Detect which cell encompasses the target text, then output its [X, Y] center coordinate. 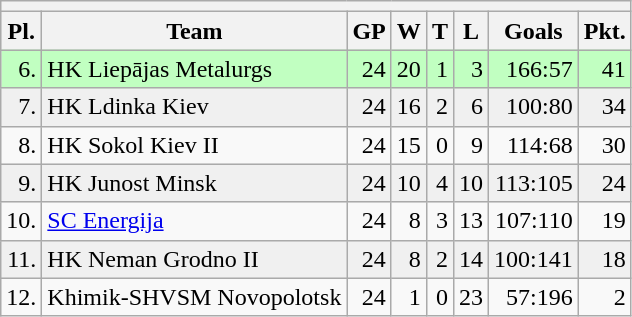
HK Liepājas Metalurgs [194, 69]
GP [369, 31]
HK Junost Minsk [194, 183]
4 [440, 183]
18 [604, 259]
7. [22, 107]
11. [22, 259]
14 [470, 259]
9 [470, 145]
13 [470, 221]
Khimik-SHVSM Novopolotsk [194, 297]
10. [22, 221]
HK Ldinka Kiev [194, 107]
19 [604, 221]
L [470, 31]
100:80 [534, 107]
57:196 [534, 297]
107:110 [534, 221]
Goals [534, 31]
Pl. [22, 31]
6. [22, 69]
34 [604, 107]
15 [408, 145]
9. [22, 183]
12. [22, 297]
Pkt. [604, 31]
20 [408, 69]
Team [194, 31]
41 [604, 69]
166:57 [534, 69]
W [408, 31]
16 [408, 107]
23 [470, 297]
30 [604, 145]
8. [22, 145]
114:68 [534, 145]
100:141 [534, 259]
T [440, 31]
HK Neman Grodno II [194, 259]
113:105 [534, 183]
HK Sokol Kiev II [194, 145]
6 [470, 107]
SC Energija [194, 221]
